Locate the cell with the specified text and output its (x, y) center coordinate. 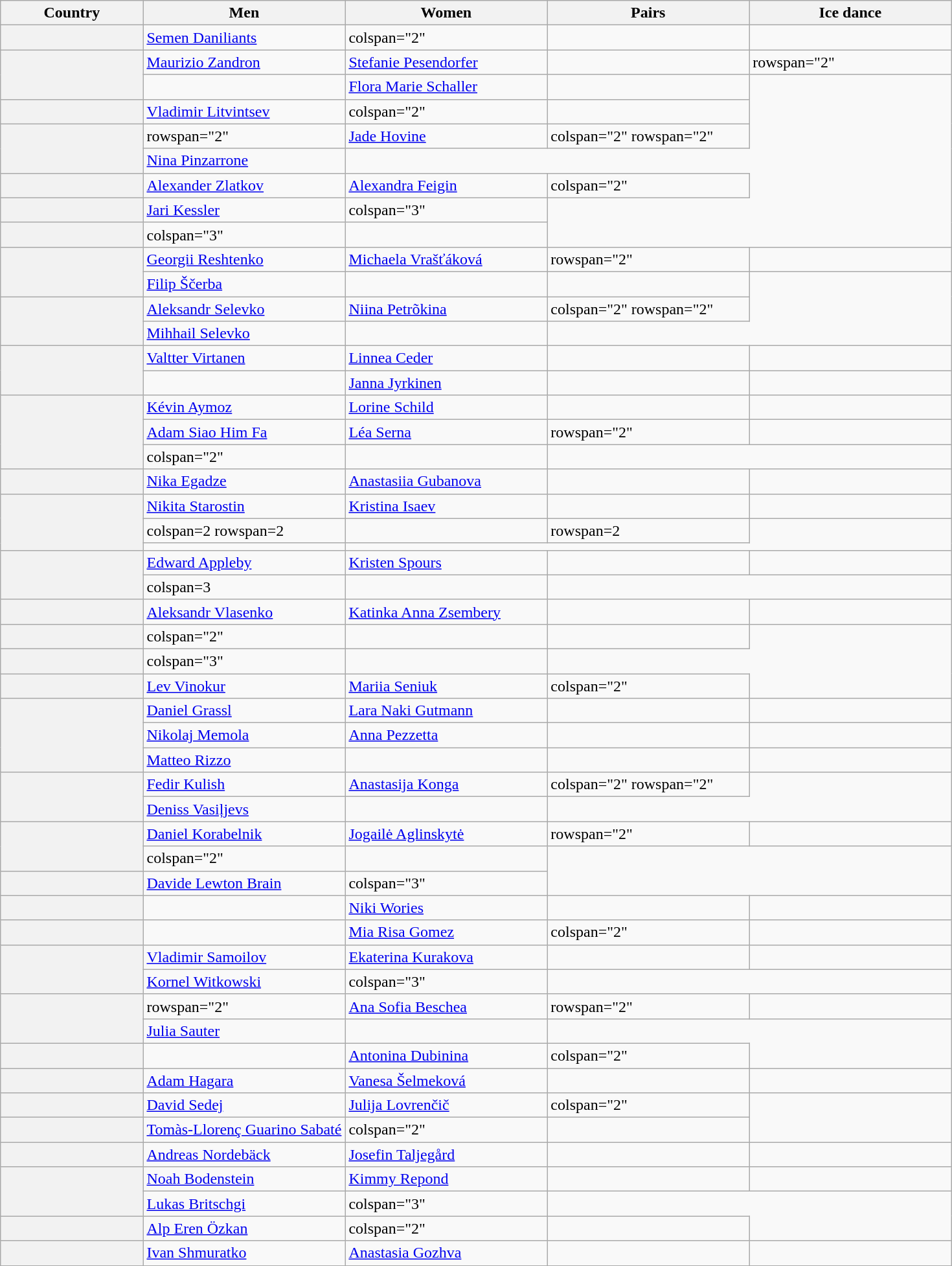
Nikita Starostin (244, 506)
Mihhail Selevko (244, 334)
Valtter Virtanen (244, 358)
Ice dance (850, 13)
Kimmy Repond (446, 1179)
Michaela Vrašťáková (446, 259)
colspan=3 (244, 587)
Josefin Taljegård (446, 1155)
Lorine Schild (446, 408)
Men (244, 13)
Mia Risa Gomez (446, 932)
Jade Hovine (446, 136)
Anastasia Gozhva (446, 1253)
Lev Vinokur (244, 686)
Anastasija Konga (446, 785)
Andreas Nordebäck (244, 1155)
Niki Wories (446, 908)
Alexandra Feigin (446, 185)
Lara Naki Gutmann (446, 711)
Flora Marie Schaller (446, 87)
Nina Pinzarrone (244, 161)
Women (446, 13)
Julija Lovrenčič (446, 1105)
David Sedej (244, 1105)
Léa Serna (446, 432)
Semen Daniliants (244, 38)
Aleksandr Selevko (244, 309)
Linnea Ceder (446, 358)
Filip Ščerba (244, 284)
Antonina Dubinina (446, 1055)
Kristina Isaev (446, 506)
Mariia Seniuk (446, 686)
Pairs (648, 13)
Matteo Rizzo (244, 760)
Alp Eren Özkan (244, 1228)
Stefanie Pesendorfer (446, 62)
Kévin Aymoz (244, 408)
Niina Petrõkina (446, 309)
Julia Sauter (244, 1031)
Georgii Reshtenko (244, 259)
Janna Jyrkinen (446, 383)
Anastasiia Gubanova (446, 481)
Davide Lewton Brain (244, 883)
Katinka Anna Zsembery (446, 612)
colspan=2 rowspan=2 (244, 531)
Deniss Vasiļjevs (244, 809)
rowspan=2 (648, 531)
Kristen Spours (446, 562)
Noah Bodenstein (244, 1179)
Nikolaj Memola (244, 735)
Lukas Britschgi (244, 1204)
Adam Hagara (244, 1080)
Fedir Kulish (244, 785)
Daniel Korabelnik (244, 834)
Jari Kessler (244, 210)
Ekaterina Kurakova (446, 957)
Aleksandr Vlasenko (244, 612)
Ana Sofia Beschea (446, 1006)
Tomàs-Llorenç Guarino Sabaté (244, 1130)
Country (72, 13)
Anna Pezzetta (446, 735)
Adam Siao Him Fa (244, 432)
Alexander Zlatkov (244, 185)
Ivan Shmuratko (244, 1253)
Vladimir Litvintsev (244, 111)
Edward Appleby (244, 562)
Jogailė Aglinskytė (446, 834)
Maurizio Zandron (244, 62)
Nika Egadze (244, 481)
Vladimir Samoilov (244, 957)
Vanesa Šelmeková (446, 1080)
Kornel Witkowski (244, 982)
Daniel Grassl (244, 711)
